Determine the [x, y] coordinate at the center of the cell enclosing the given text.  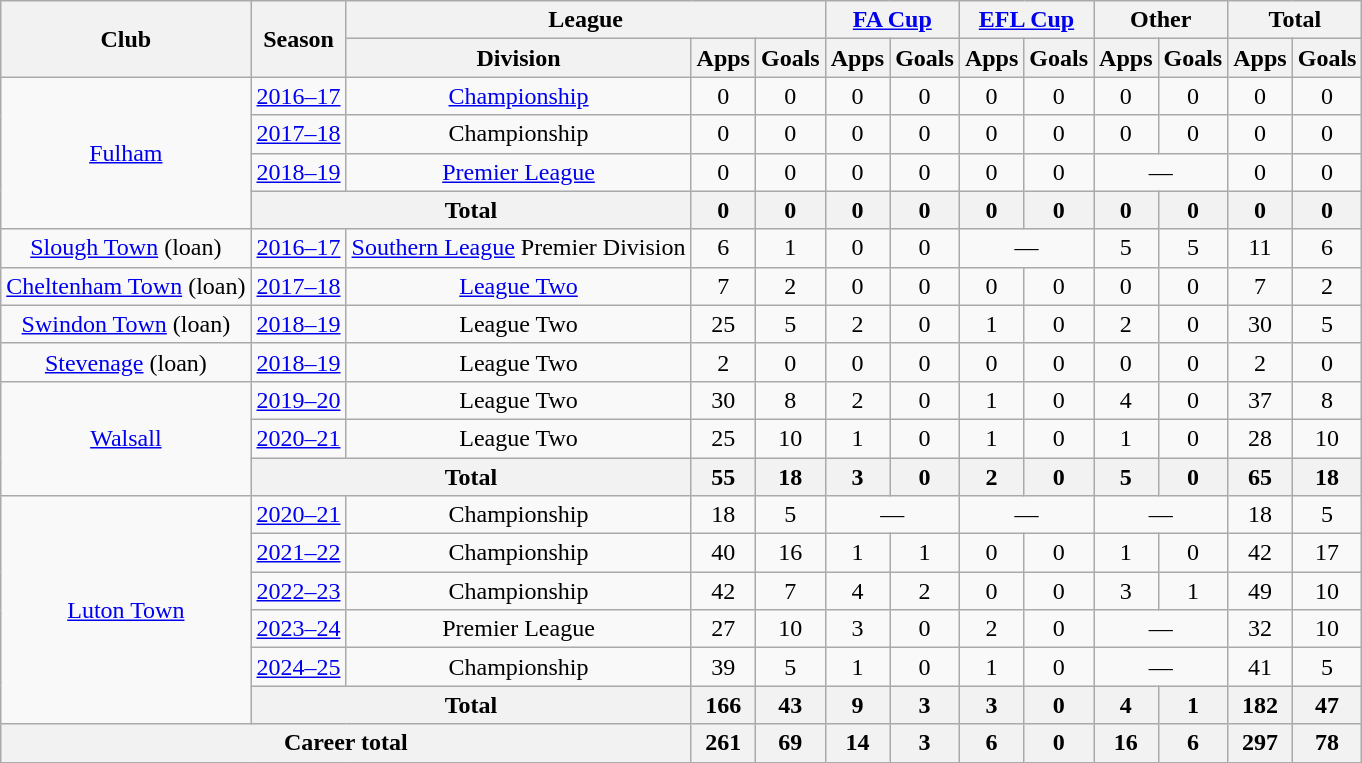
40 [723, 553]
2023–24 [298, 629]
FA Cup [892, 20]
Fulham [126, 153]
EFL Cup [1026, 20]
65 [1260, 477]
Stevenage (loan) [126, 362]
261 [723, 743]
27 [723, 629]
43 [790, 705]
Luton Town [126, 610]
11 [1260, 248]
9 [857, 705]
166 [723, 705]
55 [723, 477]
Other [1161, 20]
28 [1260, 438]
Cheltenham Town (loan) [126, 286]
2021–22 [298, 553]
297 [1260, 743]
49 [1260, 591]
Season [298, 39]
32 [1260, 629]
39 [723, 667]
37 [1260, 400]
Club [126, 39]
2022–23 [298, 591]
2019–20 [298, 400]
Career total [346, 743]
78 [1327, 743]
41 [1260, 667]
Division [518, 58]
Slough Town (loan) [126, 248]
Walsall [126, 438]
69 [790, 743]
17 [1327, 553]
League [586, 20]
182 [1260, 705]
47 [1327, 705]
Southern League Premier Division [518, 248]
2024–25 [298, 667]
Swindon Town (loan) [126, 324]
14 [857, 743]
